Pinpoint the cell where the given text exists, returning its (x, y) midpoint coordinate. 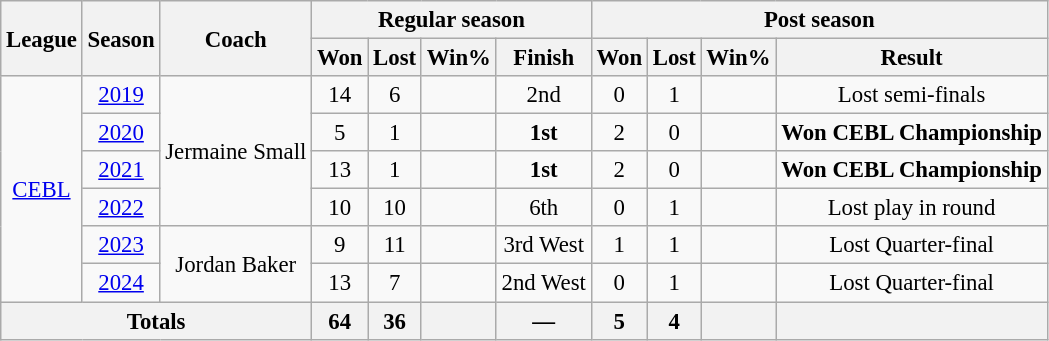
9 (340, 245)
2022 (121, 208)
Jordan Baker (236, 264)
2024 (121, 283)
14 (340, 95)
— (544, 321)
Lost play in round (912, 208)
64 (340, 321)
2023 (121, 245)
Totals (156, 321)
2nd (544, 95)
Regular season (452, 20)
League (42, 38)
CEBL (42, 189)
Result (912, 58)
Jermaine Small (236, 151)
2nd West (544, 283)
11 (395, 245)
6th (544, 208)
Post season (819, 20)
2019 (121, 95)
3rd West (544, 245)
2021 (121, 170)
Finish (544, 58)
4 (674, 321)
2020 (121, 133)
7 (395, 283)
Coach (236, 38)
6 (395, 95)
36 (395, 321)
Season (121, 38)
Lost semi-finals (912, 95)
